Find where the given text appears and provide that cell's center as [X, Y] coordinate. 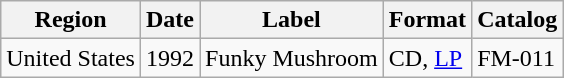
United States [71, 58]
FM-011 [518, 58]
Format [427, 20]
Catalog [518, 20]
1992 [170, 58]
Date [170, 20]
Region [71, 20]
CD, LP [427, 58]
Funky Mushroom [292, 58]
Label [292, 20]
